Find where the given text appears and provide that cell's center as [X, Y] coordinate. 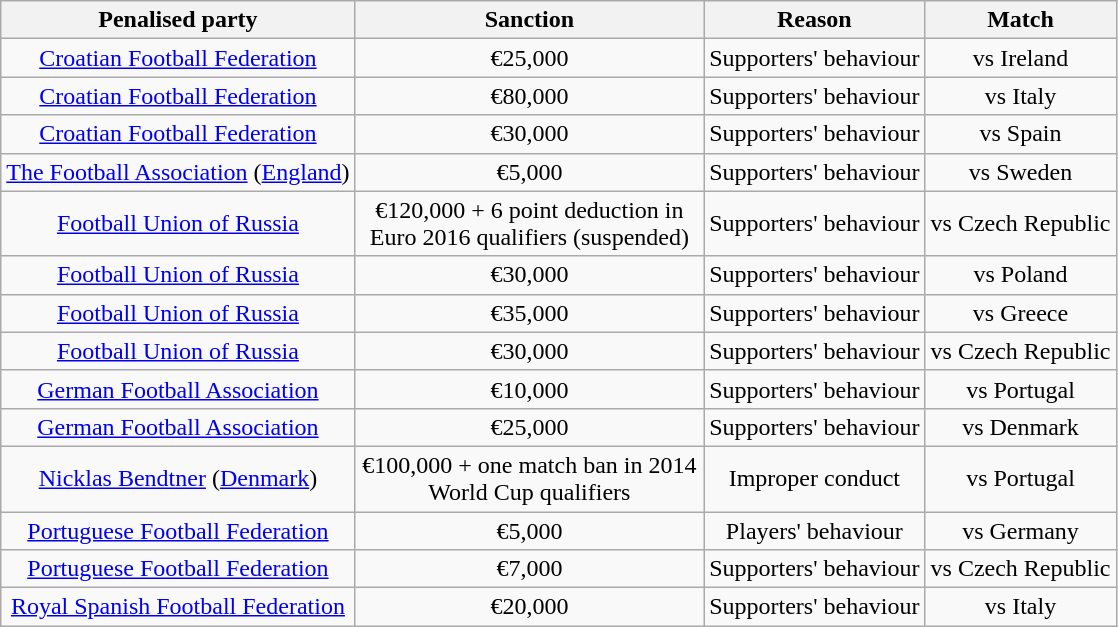
€7,000 [530, 569]
€35,000 [530, 313]
vs Denmark [1020, 427]
Players' behaviour [814, 531]
Nicklas Bendtner (Denmark) [178, 478]
Improper conduct [814, 478]
€10,000 [530, 389]
vs Sweden [1020, 172]
The Football Association (England) [178, 172]
Match [1020, 20]
€80,000 [530, 96]
Sanction [530, 20]
Royal Spanish Football Federation [178, 607]
Penalised party [178, 20]
€100,000 + one match ban in 2014 World Cup qualifiers [530, 478]
vs Germany [1020, 531]
vs Spain [1020, 134]
vs Poland [1020, 275]
vs Ireland [1020, 58]
€20,000 [530, 607]
Reason [814, 20]
vs Greece [1020, 313]
€120,000 + 6 point deduction in Euro 2016 qualifiers (suspended) [530, 224]
